Identify which cell holds the provided text, then report its [X, Y] central coordinate. 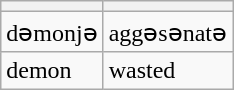
aggəsənatə [168, 32]
wasted [168, 70]
dəmonjə [52, 32]
demon [52, 70]
